Provide the (X, Y) coordinate of the cell's center where the given text is located.  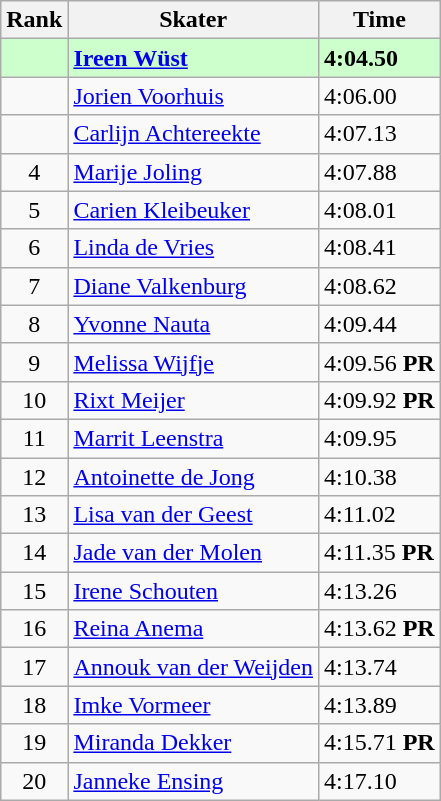
4:08.01 (379, 210)
15 (34, 591)
4:13.62 PR (379, 629)
Diane Valkenburg (194, 286)
Carlijn Achtereekte (194, 134)
13 (34, 515)
4:13.74 (379, 667)
Antoinette de Jong (194, 477)
4:11.35 PR (379, 553)
4:09.95 (379, 438)
4:15.71 PR (379, 743)
4:10.38 (379, 477)
20 (34, 781)
4:11.02 (379, 515)
19 (34, 743)
4:13.89 (379, 705)
Annouk van der Weijden (194, 667)
Ireen Wüst (194, 58)
5 (34, 210)
4:04.50 (379, 58)
6 (34, 248)
4:08.62 (379, 286)
7 (34, 286)
12 (34, 477)
4 (34, 172)
8 (34, 324)
Yvonne Nauta (194, 324)
Skater (194, 20)
Miranda Dekker (194, 743)
16 (34, 629)
9 (34, 362)
Rixt Meijer (194, 400)
4:09.92 PR (379, 400)
17 (34, 667)
Rank (34, 20)
Irene Schouten (194, 591)
4:13.26 (379, 591)
Janneke Ensing (194, 781)
14 (34, 553)
18 (34, 705)
4:07.13 (379, 134)
Time (379, 20)
11 (34, 438)
4:09.44 (379, 324)
4:17.10 (379, 781)
4:07.88 (379, 172)
Imke Vormeer (194, 705)
Jade van der Molen (194, 553)
10 (34, 400)
Carien Kleibeuker (194, 210)
4:09.56 PR (379, 362)
Marije Joling (194, 172)
Linda de Vries (194, 248)
Lisa van der Geest (194, 515)
Reina Anema (194, 629)
4:08.41 (379, 248)
Melissa Wijfje (194, 362)
Marrit Leenstra (194, 438)
4:06.00 (379, 96)
Jorien Voorhuis (194, 96)
